Scan for the cell matching the given text and deliver its (X, Y) coordinate at center. 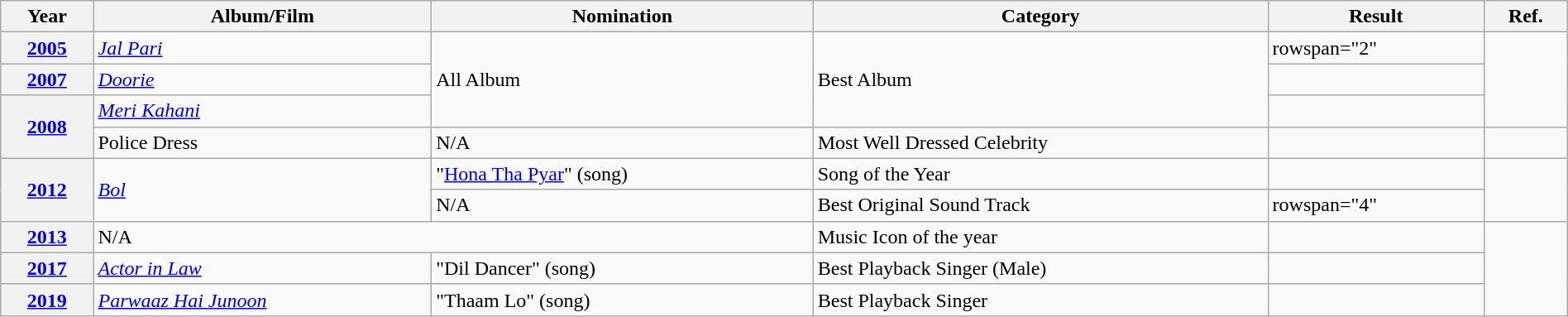
All Album (623, 79)
rowspan="2" (1376, 48)
Meri Kahani (263, 111)
Best Playback Singer (Male) (1040, 268)
Ref. (1525, 17)
Doorie (263, 79)
Year (47, 17)
Best Playback Singer (1040, 300)
Police Dress (263, 142)
2008 (47, 127)
2019 (47, 300)
Music Icon of the year (1040, 237)
Jal Pari (263, 48)
Actor in Law (263, 268)
"Dil Dancer" (song) (623, 268)
"Thaam Lo" (song) (623, 300)
Bol (263, 190)
2007 (47, 79)
2017 (47, 268)
2013 (47, 237)
Most Well Dressed Celebrity (1040, 142)
Album/Film (263, 17)
Song of the Year (1040, 174)
"Hona Tha Pyar" (song) (623, 174)
Best Album (1040, 79)
Result (1376, 17)
rowspan="4" (1376, 205)
Category (1040, 17)
Best Original Sound Track (1040, 205)
2005 (47, 48)
2012 (47, 190)
Parwaaz Hai Junoon (263, 300)
Nomination (623, 17)
